Output the (x, y) coordinate of the center of the cell containing the given text.  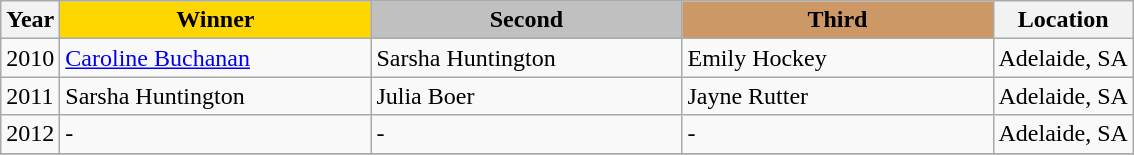
Julia Boer (526, 96)
Caroline Buchanan (216, 58)
Year (30, 20)
2010 (30, 58)
2011 (30, 96)
Emily Hockey (838, 58)
Third (838, 20)
Location (1063, 20)
Jayne Rutter (838, 96)
2012 (30, 134)
Second (526, 20)
Winner (216, 20)
